Identify which cell holds the provided text, then report its [X, Y] central coordinate. 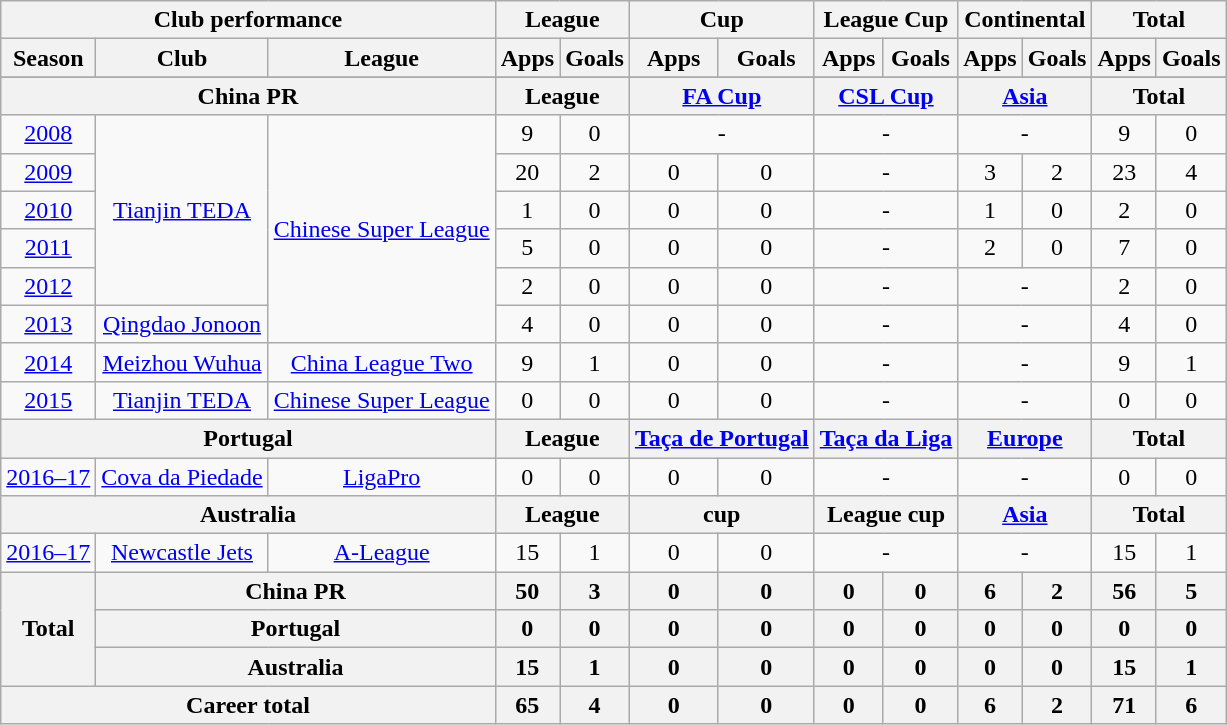
20 [527, 172]
2015 [48, 400]
CSL Cup [886, 96]
LigaPro [382, 477]
50 [527, 591]
League Cup [886, 20]
Season [48, 58]
FA Cup [722, 96]
Career total [248, 705]
71 [1124, 705]
Meizhou Wuhua [182, 362]
2010 [48, 210]
Taça da Liga [886, 438]
China League Two [382, 362]
2009 [48, 172]
Club performance [248, 20]
2011 [48, 248]
Club [182, 58]
Cova da Piedade [182, 477]
65 [527, 705]
2013 [48, 324]
2008 [48, 134]
Continental [1025, 20]
2012 [48, 286]
Taça de Portugal [722, 438]
A-League [382, 553]
League cup [886, 515]
2014 [48, 362]
Cup [722, 20]
cup [722, 515]
Europe [1025, 438]
7 [1124, 248]
Qingdao Jonoon [182, 324]
56 [1124, 591]
23 [1124, 172]
Newcastle Jets [182, 553]
